Capture the cell that displays the provided text and extract its (x, y) central coordinate. 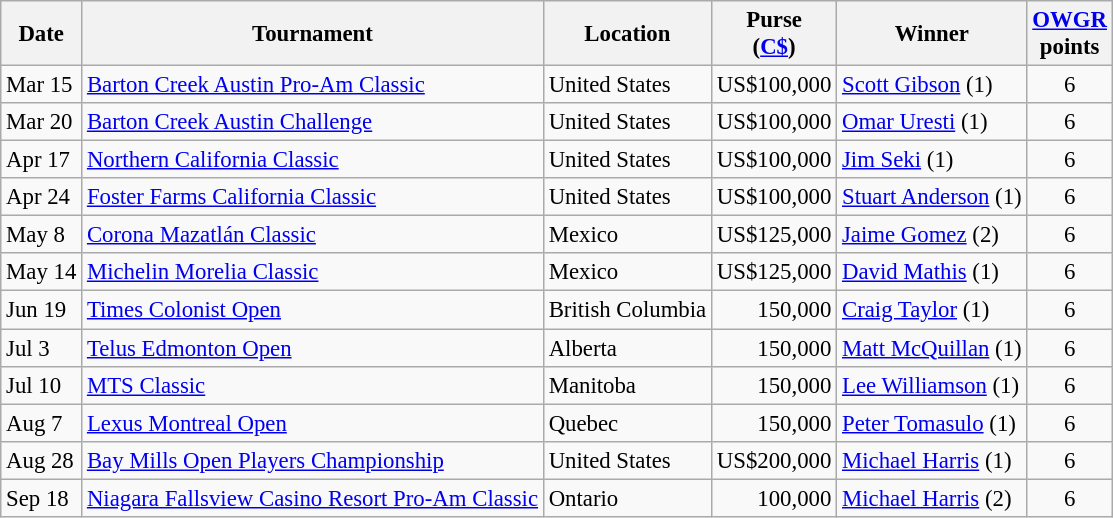
Michael Harris (2) (932, 498)
Matt McQuillan (1) (932, 348)
100,000 (774, 498)
Foster Farms California Classic (313, 197)
British Columbia (627, 310)
Sep 18 (42, 498)
Craig Taylor (1) (932, 310)
Apr 17 (42, 160)
OWGRpoints (1070, 34)
May 8 (42, 235)
Bay Mills Open Players Championship (313, 460)
Tournament (313, 34)
Winner (932, 34)
Aug 7 (42, 423)
Alberta (627, 348)
Manitoba (627, 385)
Barton Creek Austin Pro-Am Classic (313, 85)
Mar 20 (42, 122)
Scott Gibson (1) (932, 85)
Location (627, 34)
Date (42, 34)
Barton Creek Austin Challenge (313, 122)
Niagara Fallsview Casino Resort Pro-Am Classic (313, 498)
Corona Mazatlán Classic (313, 235)
Apr 24 (42, 197)
Quebec (627, 423)
Times Colonist Open (313, 310)
US$200,000 (774, 460)
Stuart Anderson (1) (932, 197)
Michelin Morelia Classic (313, 273)
Jul 3 (42, 348)
David Mathis (1) (932, 273)
Jul 10 (42, 385)
Purse(C$) (774, 34)
Telus Edmonton Open (313, 348)
Jim Seki (1) (932, 160)
Ontario (627, 498)
Michael Harris (1) (932, 460)
Lexus Montreal Open (313, 423)
Northern California Classic (313, 160)
May 14 (42, 273)
Peter Tomasulo (1) (932, 423)
Jun 19 (42, 310)
Aug 28 (42, 460)
Omar Uresti (1) (932, 122)
Lee Williamson (1) (932, 385)
MTS Classic (313, 385)
Mar 15 (42, 85)
Jaime Gomez (2) (932, 235)
